Search for the cell housing the specified text and yield its (x, y) center coordinate. 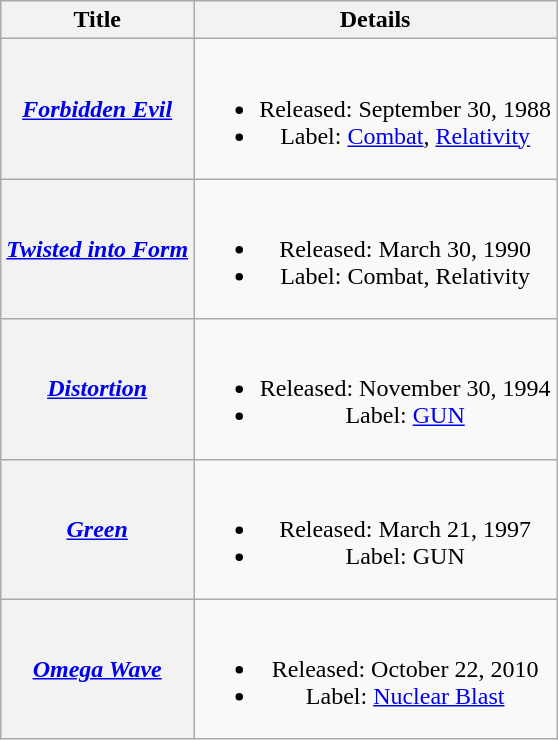
Twisted into Form (98, 249)
Released: March 30, 1990Label: Combat, Relativity (376, 249)
Distortion (98, 389)
Details (376, 20)
Green (98, 529)
Released: March 21, 1997Label: GUN (376, 529)
Released: November 30, 1994Label: GUN (376, 389)
Title (98, 20)
Released: October 22, 2010Label: Nuclear Blast (376, 669)
Released: September 30, 1988Label: Combat, Relativity (376, 109)
Forbidden Evil (98, 109)
Omega Wave (98, 669)
